For the text-containing cell, return its midpoint in [x, y] coordinate format. 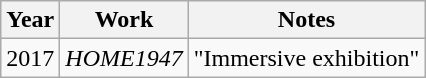
Work [124, 20]
2017 [30, 58]
HOME1947 [124, 58]
"Immersive exhibition" [306, 58]
Year [30, 20]
Notes [306, 20]
